Determine the [x, y] coordinate at the center of the cell enclosing the given text.  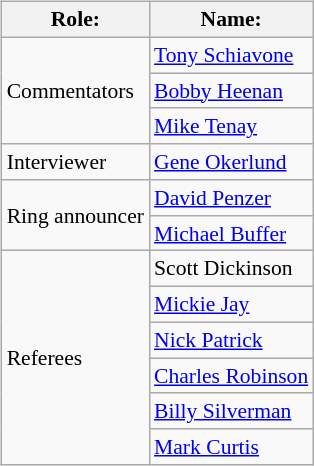
Commentators [76, 90]
Mark Curtis [231, 447]
Billy Silverman [231, 411]
Charles Robinson [231, 376]
Mike Tenay [231, 126]
Tony Schiavone [231, 55]
Referees [76, 358]
Interviewer [76, 162]
Scott Dickinson [231, 269]
Name: [231, 20]
Role: [76, 20]
Gene Okerlund [231, 162]
Ring announcer [76, 216]
David Penzer [231, 198]
Bobby Heenan [231, 91]
Mickie Jay [231, 305]
Nick Patrick [231, 340]
Michael Buffer [231, 233]
